Provide the (X, Y) coordinate of the cell's center where the given text is located.  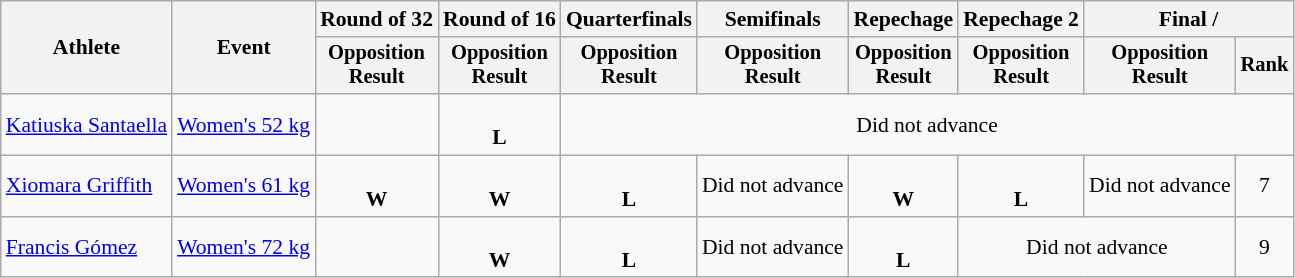
9 (1265, 248)
Women's 61 kg (244, 186)
Event (244, 48)
Francis Gómez (86, 248)
Athlete (86, 48)
Repechage (904, 19)
Xiomara Griffith (86, 186)
Women's 72 kg (244, 248)
Katiuska Santaella (86, 124)
Final / (1188, 19)
7 (1265, 186)
Round of 16 (500, 19)
Rank (1265, 66)
Women's 52 kg (244, 124)
Quarterfinals (629, 19)
Semifinals (773, 19)
Round of 32 (376, 19)
Repechage 2 (1021, 19)
